Pinpoint the cell where the given text exists, returning its (X, Y) midpoint coordinate. 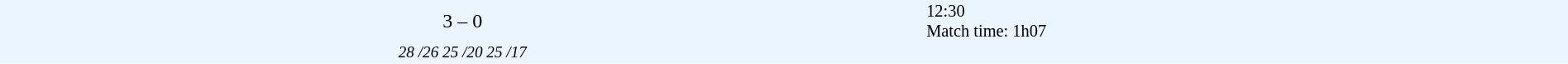
28 /26 25 /20 25 /17 (463, 53)
12:30Match time: 1h07 (1247, 22)
3 – 0 (462, 22)
